Capture the cell that displays the provided text and extract its (x, y) central coordinate. 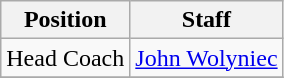
Position (66, 20)
Staff (206, 20)
John Wolyniec (206, 58)
Head Coach (66, 58)
